Return the [X, Y] coordinate for the center point of the cell that contains the specified text.  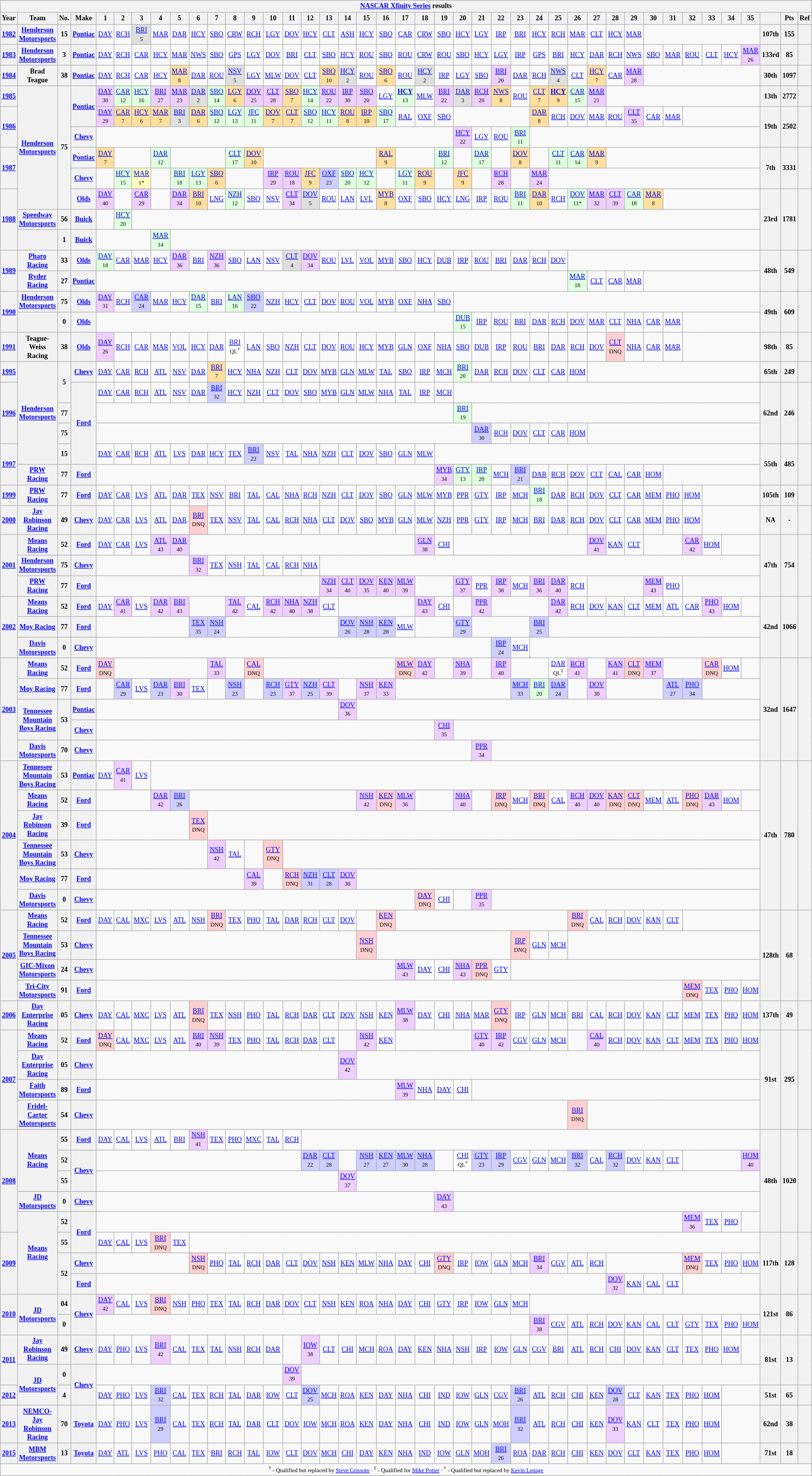
No. [64, 18]
BRI7 [217, 372]
IRP10 [366, 117]
Tri-City Motorsports [38, 991]
MBM Motorsports [38, 1453]
NZH25 [310, 689]
TAL42 [235, 606]
MAR14 [160, 240]
DOV7 [273, 117]
RCH20 [482, 96]
NZH34 [329, 586]
DOV37 [348, 1181]
30th [771, 75]
22 [501, 18]
CAR14 [577, 158]
DOV41 [597, 545]
CLT40 [348, 586]
7 [217, 18]
DAR10 [539, 199]
121st [771, 1315]
KEN27 [386, 1160]
10 [273, 18]
DAY29 [105, 117]
1986 [9, 127]
SBO10 [329, 75]
NSH27 [366, 1160]
19th [771, 127]
RCH42 [273, 606]
IRP42 [501, 1040]
25 [558, 18]
ROU22 [329, 96]
295 [789, 1080]
DOV5 [310, 199]
DAY30 [105, 96]
2003 [9, 709]
KEN40 [386, 586]
HCY11 [329, 117]
HCY14 [310, 96]
DAR6 [198, 117]
32 [692, 18]
NZH36 [217, 260]
DAY26 [105, 347]
28 [615, 18]
MAR23 [180, 96]
BRI29 [160, 1424]
MAR28 [634, 75]
609 [789, 312]
1990 [9, 312]
56 [64, 219]
Pts [789, 18]
PPR34 [482, 750]
DAY7 [105, 158]
29 [634, 18]
DAR12 [160, 158]
MYB8 [386, 199]
RAL9 [386, 158]
BRI5 [142, 34]
NHA43 [463, 970]
RCH32 [615, 1160]
14 [348, 18]
9 [254, 18]
CAL39 [254, 879]
04 [64, 1304]
DAR24 [558, 689]
54 [64, 1115]
105th [771, 495]
42nd [771, 627]
34 [731, 18]
LGY11 [405, 178]
137th [771, 1015]
NSH39 [217, 1040]
DOV32 [615, 1284]
2004 [9, 835]
NHA28 [425, 1160]
BRI36 [539, 586]
MAR26 [750, 55]
DOV34 [310, 260]
MEM37 [654, 668]
91st [771, 1080]
DAR43 [712, 800]
20 [463, 18]
ROU9 [425, 178]
HCY15 [123, 178]
55th [771, 464]
109 [789, 495]
MEM36 [692, 1222]
NZH31 [310, 879]
Team [38, 18]
16 [386, 18]
OXF23 [329, 178]
NSH23 [235, 689]
CLT35 [634, 117]
DAY40 [105, 199]
MAR1* [142, 178]
2010 [9, 1315]
DOV8 [520, 158]
CLT34 [292, 199]
HCY20 [123, 219]
2015 [9, 1453]
GTY29 [463, 627]
23 [520, 18]
MEM43 [654, 586]
249 [789, 372]
1988 [9, 219]
1989 [9, 270]
PPR42 [482, 606]
RCH28 [501, 178]
23rd [771, 219]
1781 [789, 219]
BRI27 [160, 96]
DOV42 [348, 1065]
BRI19 [463, 413]
MYB34 [444, 475]
KEN28 [386, 627]
DOV36 [348, 709]
DAY18 [105, 260]
TAL33 [217, 668]
1997 [9, 464]
128 [789, 1264]
117th [771, 1264]
PHO34 [692, 689]
CAR12 [123, 96]
49th [771, 312]
CHIQL¤ [463, 1160]
1066 [789, 627]
2005 [9, 956]
2 [123, 18]
DAR23 [160, 689]
IRP30 [348, 96]
DAY31 [105, 302]
RCHDNQ [292, 879]
31 [673, 18]
CAR18 [634, 199]
1985 [9, 96]
DUB15 [463, 322]
DAR15 [198, 302]
39 [64, 825]
LGY6 [235, 96]
1983 [9, 55]
ATL27 [673, 689]
MLW36 [405, 800]
RCH23 [273, 689]
IRP20 [482, 475]
RAL [405, 117]
21 [482, 18]
DAR2 [198, 96]
NSV5 [235, 75]
2013 [9, 1424]
ASH [348, 34]
TEXDNQ [198, 825]
1995 [9, 372]
TEX35 [198, 627]
2000 [9, 520]
NZH38 [310, 606]
DOV10 [254, 158]
NSH37 [366, 689]
CALDNQ [254, 668]
1991 [9, 347]
11 [292, 18]
1999 [9, 495]
DAR34 [180, 199]
GTY23 [482, 1160]
3331 [789, 168]
65th [771, 372]
155 [789, 34]
BRI10 [198, 199]
BRI21 [520, 475]
HCY12 [366, 178]
MAR21 [597, 96]
1987 [9, 168]
KAN41 [615, 668]
PHO43 [712, 606]
GIC-Mixon Motorsports [38, 970]
MCH33 [520, 689]
SBO22 [254, 302]
NZH12 [235, 199]
2502 [789, 127]
CLT17 [235, 158]
DAR36 [180, 260]
DOV26 [348, 627]
2002 [9, 627]
Make [83, 18]
GLN38 [425, 545]
PPR35 [482, 900]
BRI43 [180, 606]
Fridel-Carter Motorsports [38, 1115]
CAR7 [123, 117]
HCY6 [142, 117]
89 [64, 1090]
NASCAR Xfinity Series results [406, 6]
MLW38 [405, 1015]
† - Qualified but replaced by Steve Grissom · ‡ - Qualified for Mike Potter · ¤ - Qualified but replaced by Kevin Lepage [406, 1470]
DOV39 [292, 1375]
IOW38 [310, 1350]
ROU18 [292, 178]
8 [235, 18]
CAR42 [692, 545]
68 [789, 956]
CLT4 [292, 260]
549 [789, 270]
2009 [9, 1264]
HCY16 [142, 96]
NHA39 [463, 668]
CAL40 [597, 1040]
1996 [9, 413]
Teague-Weiss Racing [38, 347]
DOV33 [615, 1424]
MAR7 [160, 117]
BRI3 [180, 117]
7th [771, 168]
107th [771, 34]
CHI35 [444, 730]
754 [789, 565]
MLWDNQ [405, 668]
2007 [9, 1080]
GTY13 [463, 475]
HOM40 [750, 1160]
DOV35 [366, 586]
1647 [789, 709]
DAR8 [539, 117]
Speedway Motorsports [38, 219]
MAR9 [597, 158]
35 [750, 18]
DOV11* [577, 199]
81st [771, 1360]
HCY7 [597, 75]
RCH41 [577, 668]
485 [789, 464]
Brad Teague [38, 75]
133rd [771, 55]
KANDNQ [615, 800]
65 [789, 1395]
IRP40 [501, 668]
128th [771, 956]
1982 [9, 34]
780 [789, 835]
PHODNQ [692, 800]
MLW30 [405, 1160]
SBO7 [292, 96]
ROU8 [348, 117]
2011 [9, 1360]
NWS8 [501, 96]
BRI25 [539, 627]
- [789, 520]
98th [771, 347]
DAR22 [310, 1160]
NWS4 [558, 75]
NEMCO-Jay Robinson Racing [38, 1424]
19 [444, 18]
DAR30 [482, 433]
CAR24 [142, 302]
1097 [789, 75]
NSH41 [198, 1140]
1020 [789, 1181]
13th [771, 96]
Faith Motorsports [38, 1090]
51st [771, 1395]
30 [654, 18]
2012 [9, 1395]
BRIQL† [235, 347]
246 [789, 413]
MAR32 [597, 199]
CLT11 [558, 158]
MLW43 [405, 970]
SBO17 [386, 117]
Year [9, 18]
BRI30 [180, 689]
NA [771, 520]
DAR17 [482, 158]
2008 [9, 1181]
DARQL‡ [558, 668]
JFC11 [254, 117]
HCY22 [463, 137]
BRI34 [539, 1263]
HCY13 [405, 96]
86 [789, 1315]
32nd [771, 709]
KEN33 [386, 689]
LAN16 [235, 302]
BRI40 [198, 1040]
GTY40 [482, 1040]
91 [64, 991]
NSH28 [366, 627]
IRP24 [501, 648]
MAR18 [577, 281]
26 [577, 18]
IRP38 [501, 586]
2772 [789, 96]
BRI12 [444, 158]
PPRDNQ [482, 970]
SBO14 [217, 96]
1984 [9, 75]
BRI42 [160, 1350]
Ref [805, 18]
CAR15 [577, 96]
DOV40 [597, 800]
BRI38 [539, 1325]
71st [771, 1453]
17 [405, 18]
HCY9 [558, 96]
2006 [9, 1015]
ATL43 [160, 545]
2001 [9, 565]
DAR3 [463, 96]
Ryder Racing [38, 281]
NSH24 [217, 627]
MAR24 [539, 178]
CARDNQ [712, 668]
RCH40 [577, 800]
12 [310, 18]
DOV28 [615, 1395]
6 [198, 18]
Pharo Racing [38, 260]
